Scan for the cell matching the given text and deliver its (x, y) coordinate at center. 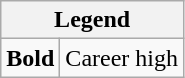
Career high (122, 58)
Legend (92, 20)
Bold (30, 58)
